Pinpoint the cell where the given text exists, returning its [X, Y] midpoint coordinate. 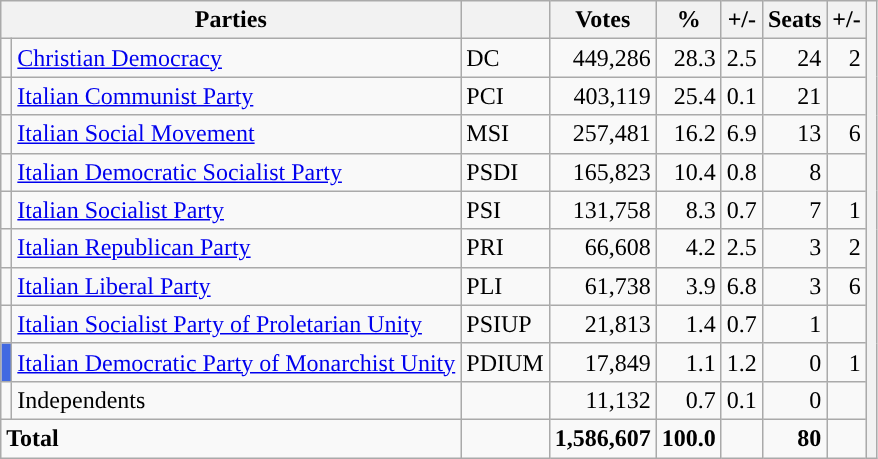
Italian Communist Party [236, 96]
449,286 [602, 58]
16.2 [688, 134]
10.4 [688, 172]
DC [505, 58]
Italian Social Movement [236, 134]
28.3 [688, 58]
257,481 [602, 134]
4.2 [688, 248]
1.4 [688, 324]
0.8 [742, 172]
1.1 [688, 362]
PSI [505, 210]
17,849 [602, 362]
PRI [505, 248]
PLI [505, 286]
Parties [231, 20]
Seats [794, 20]
Italian Socialist Party [236, 210]
1,586,607 [602, 438]
61,738 [602, 286]
403,119 [602, 96]
8 [794, 172]
24 [794, 58]
Total [231, 438]
Christian Democracy [236, 58]
7 [794, 210]
Votes [602, 20]
Italian Socialist Party of Proletarian Unity [236, 324]
21,813 [602, 324]
6.9 [742, 134]
Italian Democratic Party of Monarchist Unity [236, 362]
PSDI [505, 172]
% [688, 20]
13 [794, 134]
11,132 [602, 400]
131,758 [602, 210]
PSIUP [505, 324]
MSI [505, 134]
80 [794, 438]
21 [794, 96]
Independents [236, 400]
25.4 [688, 96]
PCI [505, 96]
6.8 [742, 286]
1.2 [742, 362]
PDIUM [505, 362]
100.0 [688, 438]
3.9 [688, 286]
66,608 [602, 248]
Italian Democratic Socialist Party [236, 172]
165,823 [602, 172]
8.3 [688, 210]
Italian Liberal Party [236, 286]
Italian Republican Party [236, 248]
